Locate the cell with the specified text and output its [X, Y] center coordinate. 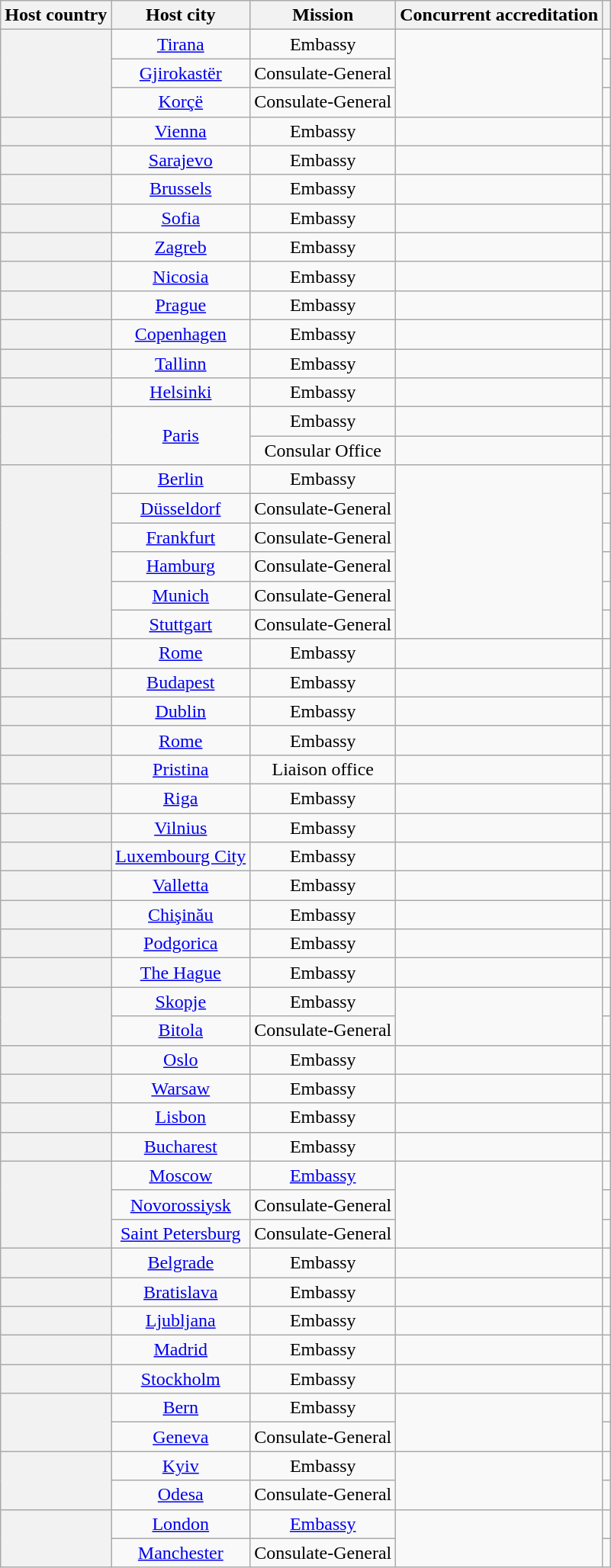
Host city [181, 15]
Manchester [181, 1553]
Belgrade [181, 1262]
Copenhagen [181, 334]
Tirana [181, 44]
Madrid [181, 1350]
Sofia [181, 218]
Odesa [181, 1495]
Novorossiysk [181, 1204]
Stuttgart [181, 624]
Podgorica [181, 944]
Host country [56, 15]
Saint Petersburg [181, 1233]
Tallinn [181, 364]
Moscow [181, 1175]
Sarajevo [181, 160]
Skopje [181, 1002]
Bratislava [181, 1292]
Bucharest [181, 1146]
Düsseldorf [181, 508]
Budapest [181, 682]
Bern [181, 1408]
Dublin [181, 711]
Bitola [181, 1031]
Zagreb [181, 247]
Paris [181, 436]
Nicosia [181, 276]
Helsinki [181, 393]
Korçë [181, 102]
Brussels [181, 189]
Chişinău [181, 915]
Stockholm [181, 1379]
London [181, 1524]
Frankfurt [181, 537]
Prague [181, 305]
Vienna [181, 131]
Geneva [181, 1437]
Vilnius [181, 827]
Valletta [181, 886]
Concurrent accreditation [499, 15]
Warsaw [181, 1089]
Luxembourg City [181, 857]
Hamburg [181, 566]
Ljubljana [181, 1321]
Riga [181, 798]
Liaison office [323, 769]
Lisbon [181, 1117]
Kyiv [181, 1466]
Oslo [181, 1060]
Gjirokastër [181, 73]
Munich [181, 595]
Mission [323, 15]
Pristina [181, 769]
Berlin [181, 479]
The Hague [181, 973]
Consular Office [323, 451]
